From the cell containing the given text, extract its center point as (x, y) coordinate. 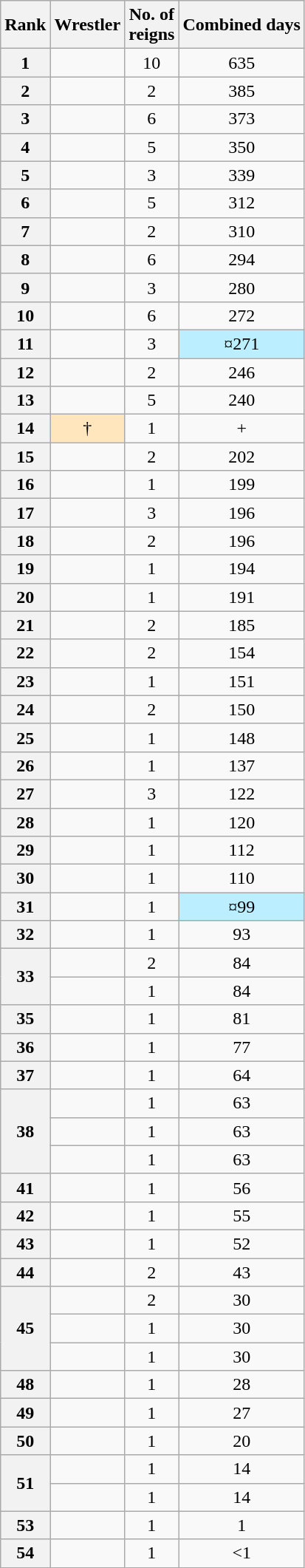
185 (241, 625)
154 (241, 653)
22 (25, 653)
48 (25, 1385)
15 (25, 457)
32 (25, 935)
110 (241, 879)
373 (241, 119)
4 (25, 147)
312 (241, 203)
19 (25, 569)
112 (241, 851)
33 (25, 977)
31 (25, 907)
45 (25, 1329)
51 (25, 1483)
¤271 (241, 344)
No. ofreigns (152, 25)
12 (25, 372)
41 (25, 1187)
† (87, 429)
64 (241, 1075)
81 (241, 1019)
44 (25, 1272)
8 (25, 259)
35 (25, 1019)
25 (25, 737)
199 (241, 485)
635 (241, 63)
55 (241, 1216)
310 (241, 231)
13 (25, 400)
Rank (25, 25)
18 (25, 541)
53 (25, 1525)
52 (241, 1244)
37 (25, 1075)
120 (241, 822)
56 (241, 1187)
194 (241, 569)
16 (25, 485)
385 (241, 91)
191 (241, 597)
42 (25, 1216)
Combined days (241, 25)
272 (241, 316)
9 (25, 287)
294 (241, 259)
77 (241, 1047)
137 (241, 766)
7 (25, 231)
Wrestler (87, 25)
23 (25, 681)
24 (25, 709)
151 (241, 681)
240 (241, 400)
+ (241, 429)
21 (25, 625)
350 (241, 147)
148 (241, 737)
122 (241, 794)
<1 (241, 1553)
54 (25, 1553)
36 (25, 1047)
11 (25, 344)
38 (25, 1131)
29 (25, 851)
280 (241, 287)
26 (25, 766)
150 (241, 709)
50 (25, 1441)
¤99 (241, 907)
246 (241, 372)
17 (25, 513)
202 (241, 457)
93 (241, 935)
339 (241, 175)
49 (25, 1413)
